Return the (X, Y) coordinate for the center point of the cell that contains the specified text.  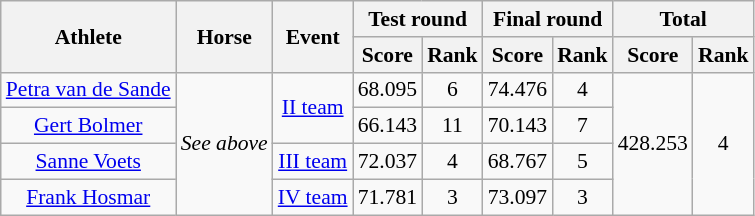
66.143 (388, 126)
IV team (313, 197)
See above (224, 143)
11 (452, 126)
68.095 (388, 90)
Horse (224, 36)
Sanne Voets (88, 162)
73.097 (518, 197)
Frank Hosmar (88, 197)
72.037 (388, 162)
70.143 (518, 126)
74.476 (518, 90)
Gert Bolmer (88, 126)
428.253 (653, 143)
Athlete (88, 36)
Event (313, 36)
Petra van de Sande (88, 90)
II team (313, 108)
5 (582, 162)
71.781 (388, 197)
Test round (418, 19)
68.767 (518, 162)
III team (313, 162)
6 (452, 90)
Total (684, 19)
Final round (548, 19)
7 (582, 126)
